From the cell containing the given text, extract its center point as [X, Y] coordinate. 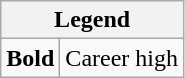
Career high [122, 58]
Bold [30, 58]
Legend [92, 20]
